Find where the given text appears and provide that cell's center as (X, Y) coordinate. 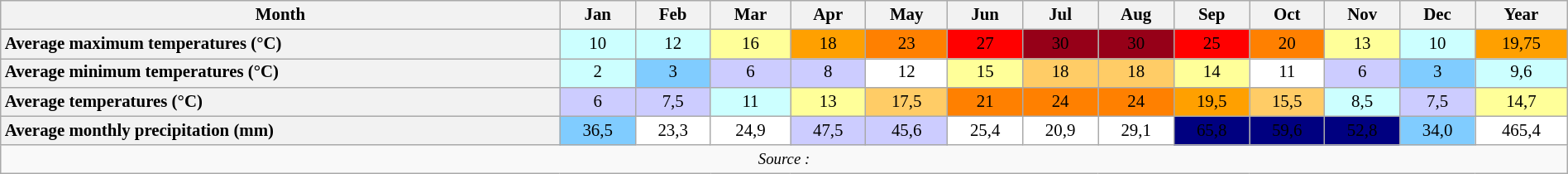
14,7 (1522, 101)
45,6 (906, 131)
Feb (673, 15)
34,0 (1437, 131)
Aug (1136, 15)
Oct (1287, 15)
9,6 (1522, 73)
21 (986, 101)
8 (829, 73)
8,5 (1363, 101)
20,9 (1060, 131)
Average minimum temperatures (°C) (280, 73)
Sep (1212, 15)
Source : (784, 159)
16 (751, 45)
47,5 (829, 131)
14 (1212, 73)
Month (280, 15)
25,4 (986, 131)
465,4 (1522, 131)
29,1 (1136, 131)
17,5 (906, 101)
23 (906, 45)
65,8 (1212, 131)
Jun (986, 15)
59,6 (1287, 131)
25 (1212, 45)
23,3 (673, 131)
May (906, 15)
Jan (597, 15)
Apr (829, 15)
27 (986, 45)
36,5 (597, 131)
Average maximum temperatures (°C) (280, 45)
19,5 (1212, 101)
19,75 (1522, 45)
15,5 (1287, 101)
52,8 (1363, 131)
Year (1522, 15)
20 (1287, 45)
Nov (1363, 15)
Average temperatures (°C) (280, 101)
Mar (751, 15)
15 (986, 73)
24,9 (751, 131)
2 (597, 73)
Jul (1060, 15)
Average monthly precipitation (mm) (280, 131)
Dec (1437, 15)
